Find where the given text appears and provide that cell's center as [X, Y] coordinate. 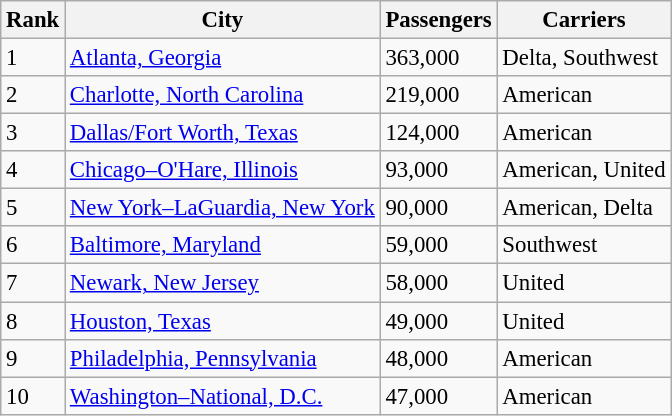
New York–LaGuardia, New York [223, 208]
48,000 [438, 358]
9 [33, 358]
Dallas/Fort Worth, Texas [223, 133]
American, United [584, 170]
4 [33, 170]
Atlanta, Georgia [223, 58]
Houston, Texas [223, 321]
Philadelphia, Pennsylvania [223, 358]
Chicago–O'Hare, Illinois [223, 170]
City [223, 20]
363,000 [438, 58]
124,000 [438, 133]
1 [33, 58]
10 [33, 396]
Baltimore, Maryland [223, 245]
7 [33, 283]
Passengers [438, 20]
Washington–National, D.C. [223, 396]
Carriers [584, 20]
Charlotte, North Carolina [223, 95]
58,000 [438, 283]
2 [33, 95]
47,000 [438, 396]
93,000 [438, 170]
90,000 [438, 208]
Newark, New Jersey [223, 283]
49,000 [438, 321]
Southwest [584, 245]
3 [33, 133]
American, Delta [584, 208]
5 [33, 208]
59,000 [438, 245]
219,000 [438, 95]
Delta, Southwest [584, 58]
Rank [33, 20]
8 [33, 321]
6 [33, 245]
